Identify which cell holds the provided text, then report its (X, Y) central coordinate. 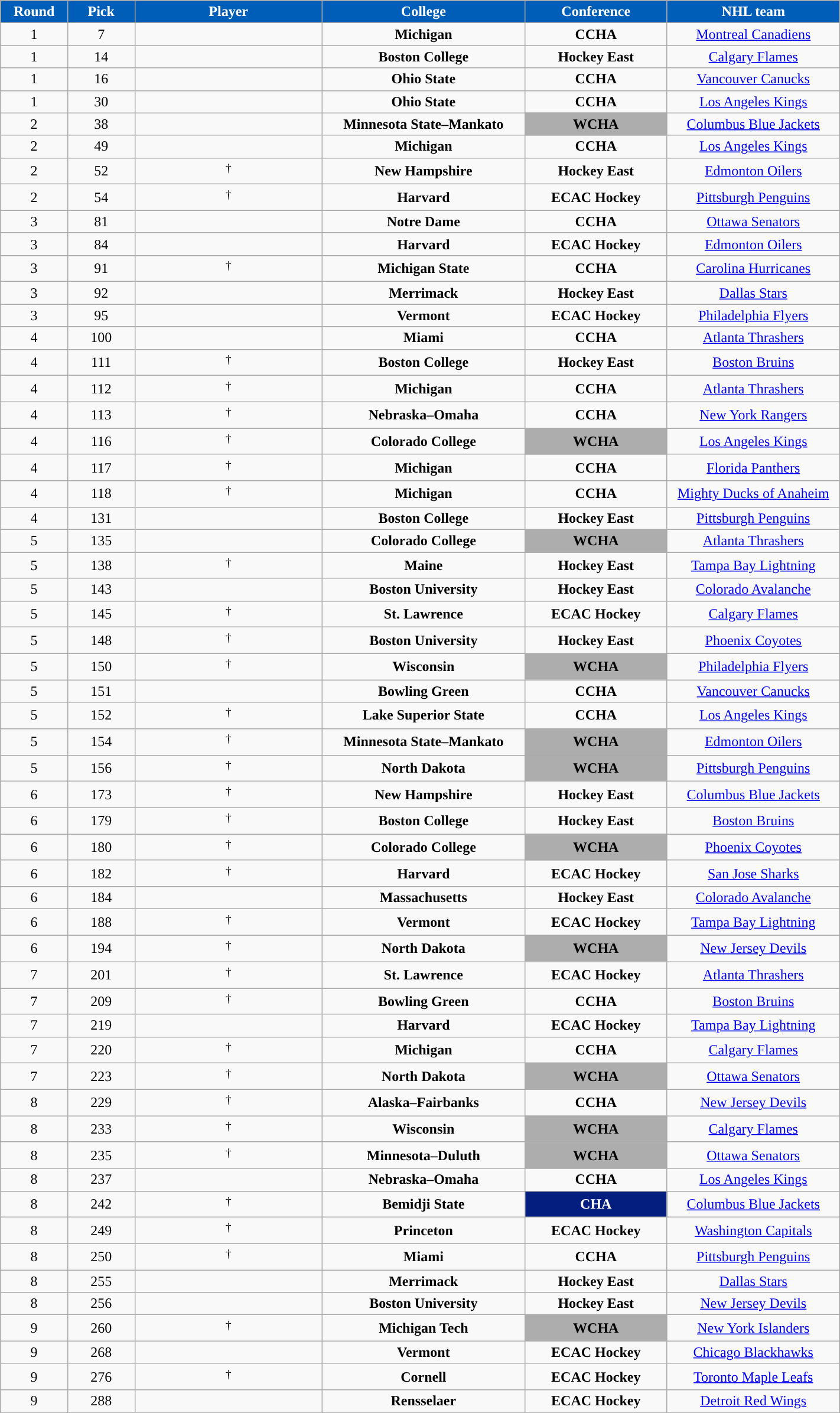
233 (101, 1129)
223 (101, 1076)
237 (101, 1180)
16 (101, 79)
182 (101, 873)
52 (101, 171)
Toronto Maple Leafs (753, 1376)
Montreal Canadiens (753, 34)
154 (101, 742)
118 (101, 494)
117 (101, 468)
Carolina Hurricanes (753, 268)
242 (101, 1204)
209 (101, 1002)
138 (101, 566)
92 (101, 293)
New York Rangers (753, 415)
Florida Panthers (753, 468)
131 (101, 518)
276 (101, 1376)
College (423, 12)
14 (101, 57)
Round (34, 12)
179 (101, 821)
95 (101, 315)
173 (101, 795)
220 (101, 1050)
255 (101, 1281)
San Jose Sharks (753, 873)
CHA (595, 1204)
Rensselaer (423, 1401)
Cornell (423, 1376)
156 (101, 768)
30 (101, 102)
Bemidji State (423, 1204)
NHL team (753, 12)
Notre Dame (423, 222)
135 (101, 541)
219 (101, 1025)
Alaska–Fairbanks (423, 1102)
256 (101, 1304)
116 (101, 442)
188 (101, 923)
250 (101, 1257)
91 (101, 268)
260 (101, 1328)
84 (101, 244)
Michigan Tech (423, 1328)
113 (101, 415)
184 (101, 898)
194 (101, 949)
Chicago Blackhawks (753, 1352)
Minnesota–Duluth (423, 1155)
288 (101, 1401)
Player (228, 12)
100 (101, 338)
Pick (101, 12)
229 (101, 1102)
Lake Superior State (423, 716)
235 (101, 1155)
49 (101, 146)
112 (101, 389)
New York Islanders (753, 1328)
180 (101, 847)
152 (101, 716)
Maine (423, 566)
38 (101, 124)
Mighty Ducks of Anaheim (753, 494)
148 (101, 640)
Conference (595, 12)
Washington Capitals (753, 1231)
Princeton (423, 1231)
201 (101, 975)
111 (101, 363)
249 (101, 1231)
54 (101, 197)
Massachusetts (423, 898)
143 (101, 590)
145 (101, 614)
Detroit Red Wings (753, 1401)
151 (101, 691)
268 (101, 1352)
Michigan State (423, 268)
81 (101, 222)
150 (101, 666)
